Identify which cell holds the provided text, then report its [x, y] central coordinate. 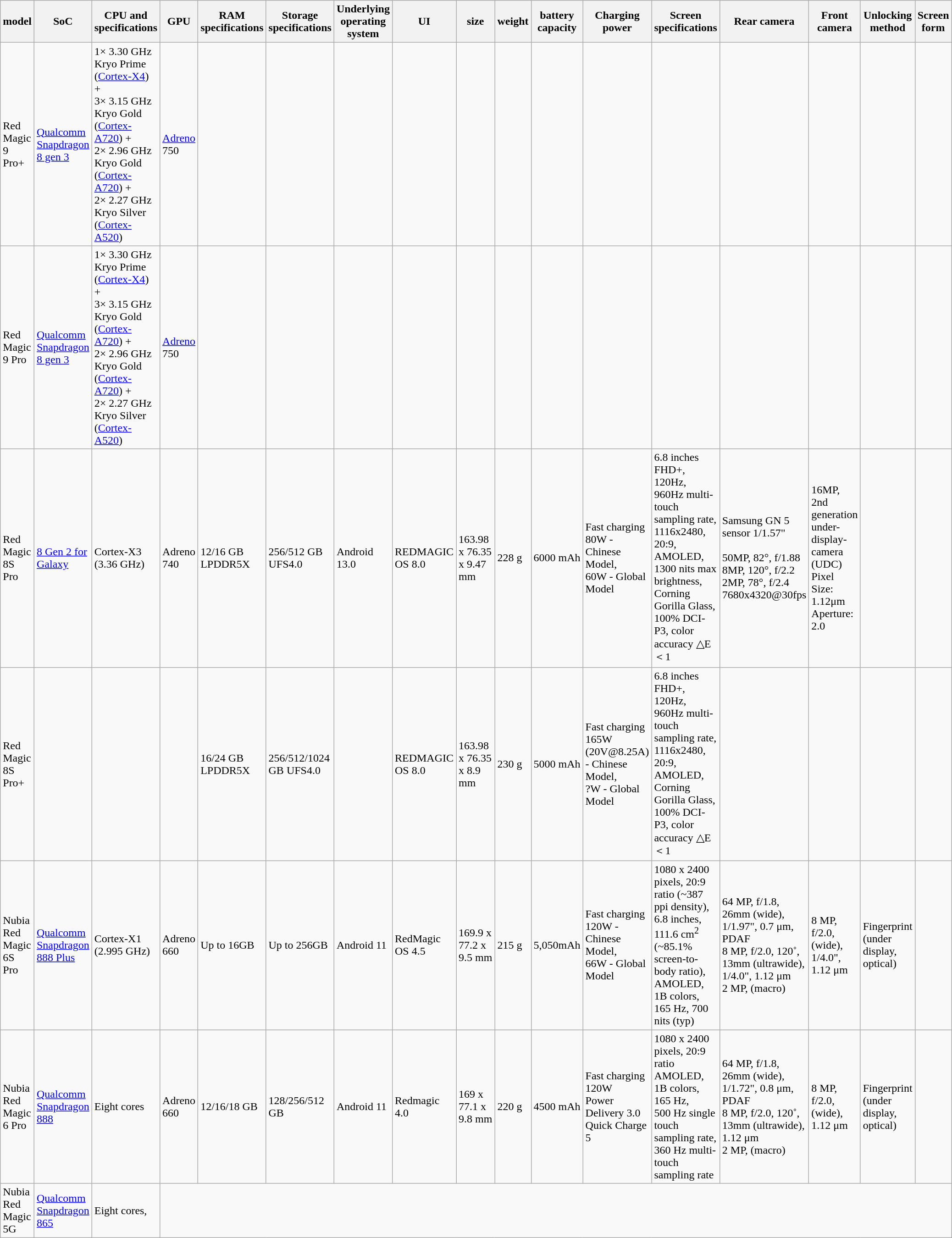
Storage specifications [300, 22]
Screen specifications [686, 22]
163.98 x 76.35 x 9.47 mm [476, 558]
Underlying operating system [363, 22]
Samsung GN 5 sensor 1/1.57"50MP, 82°, f/1.88 8MP, 120°, f/2.2 2MP, 78°, f/2.4 7680x4320@30fps [764, 558]
Fast charging 165W (20V@8.25A) - Chinese Model,?W - Global Model [617, 764]
Unlocking method [888, 22]
Nubia Red Magic 6S Pro [17, 945]
256/512/1024 GB UFS4.0 [300, 764]
Qualcomm Snapdragon 888 [63, 1107]
Screen form [933, 22]
230 g [513, 764]
6000 mAh [557, 558]
215 g [513, 945]
Red Magic 8S Pro [17, 558]
6.8 inches FHD+, 120Hz, 960Hz multi-touch sampling rate, 1116x2480, 20:9, AMOLED, Corning Gorilla Glass, 100% DCI-P3, color accuracy △E＜1 [686, 764]
220 g [513, 1107]
8 MP, f/2.0, (wide), 1/4.0", 1.12 μm [835, 945]
Cortex-X3 (3.36 GHz) [126, 558]
256/512 GB UFS4.0 [300, 558]
Fast charging 120W - Chinese Model,66W - Global Model [617, 945]
Red Magic 9 Pro [17, 348]
Adreno 740 [179, 558]
SoC [63, 22]
12/16/18 GB [232, 1107]
Qualcomm Snapdragon 888 Plus [63, 945]
16/24 GB LPDDR5X [232, 764]
CPU and specifications [126, 22]
Rear camera [764, 22]
Android 13.0 [363, 558]
battery capacity [557, 22]
weight [513, 22]
Up to 16GB [232, 945]
RedMagic OS 4.5 [424, 945]
5000 mAh [557, 764]
228 g [513, 558]
size [476, 22]
169.9 x 77.2 x 9.5 mm [476, 945]
Red Magic 8S Pro+ [17, 764]
8 MP, f/2.0, (wide), 1.12 μm [835, 1107]
169 x 77.1 x 9.8 mm [476, 1107]
RAM specifications [232, 22]
Charging power [617, 22]
8 Gen 2 for Galaxy [63, 558]
Redmagic 4.0 [424, 1107]
Fast charging 80W - Chinese Model,60W - Global Model [617, 558]
128/256/512 GB [300, 1107]
Cortex-X1 (2.995 GHz) [126, 945]
Qualcomm Snapdragon 865 [63, 1210]
16MP, 2nd generation under-display-camera (UDC)Pixel Size: 1.12μmAperture: 2.0 [835, 558]
64 MP, f/1.8, 26mm (wide), 1/1.72", 0.8 μm, PDAF8 MP, f/2.0, 120˚, 13mm (ultrawide), 1.12 μm2 MP, (macro) [764, 1107]
5,050mAh [557, 945]
Eight cores [126, 1107]
Red Magic 9 Pro+ [17, 144]
Up to 256GB [300, 945]
1080 x 2400 pixels, 20:9 ratio (~387 ppi density), 6.8 inches, 111.6 cm2 (~85.1% screen-to-body ratio), AMOLED, 1B colors, 165 Hz, 700 nits (typ) [686, 945]
Nubia Red Magic 5G [17, 1210]
64 MP, f/1.8, 26mm (wide), 1/1.97", 0.7 μm, PDAF8 MP, f/2.0, 120˚, 13mm (ultrawide), 1/4.0", 1.12 μm2 MP, (macro) [764, 945]
163.98 x 76.35 x 8.9 mm [476, 764]
Fast charging 120WPower Delivery 3.0Quick Charge 5 [617, 1107]
model [17, 22]
1080 x 2400 pixels, 20:9 ratioAMOLED, 1B colors, 165 Hz, 500 Hz single touch sampling rate, 360 Hz multi-touch sampling rate [686, 1107]
4500 mAh [557, 1107]
UI [424, 22]
12/16 GB LPDDR5X [232, 558]
Eight cores, [126, 1210]
GPU [179, 22]
Nubia Red Magic 6 Pro [17, 1107]
Front camera [835, 22]
